Search for the cell housing the specified text and yield its [X, Y] center coordinate. 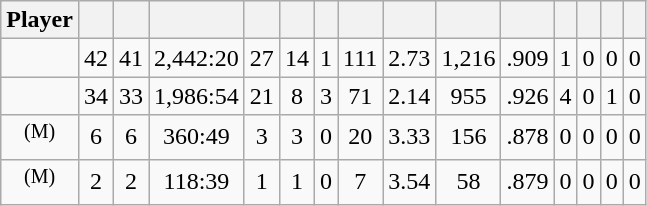
Player [40, 20]
360:49 [197, 138]
21 [262, 96]
41 [132, 58]
.926 [528, 96]
3.33 [410, 138]
.909 [528, 58]
20 [360, 138]
1,216 [468, 58]
34 [96, 96]
.878 [528, 138]
33 [132, 96]
3.54 [410, 182]
2.73 [410, 58]
4 [566, 96]
955 [468, 96]
1,986:54 [197, 96]
8 [296, 96]
58 [468, 182]
27 [262, 58]
7 [360, 182]
156 [468, 138]
2,442:20 [197, 58]
42 [96, 58]
.879 [528, 182]
14 [296, 58]
71 [360, 96]
111 [360, 58]
2.14 [410, 96]
118:39 [197, 182]
